Detect which cell encompasses the target text, then output its [X, Y] center coordinate. 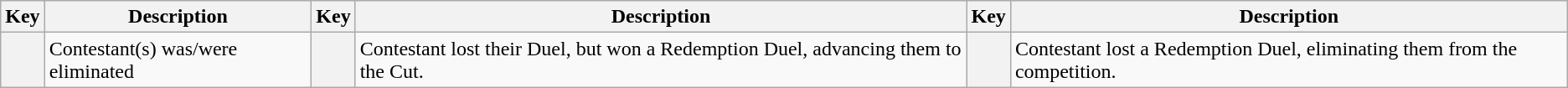
Contestant lost a Redemption Duel, eliminating them from the competition. [1288, 60]
Contestant lost their Duel, but won a Redemption Duel, advancing them to the Cut. [661, 60]
Contestant(s) was/were eliminated [178, 60]
